For the text-containing cell, return its midpoint in [x, y] coordinate format. 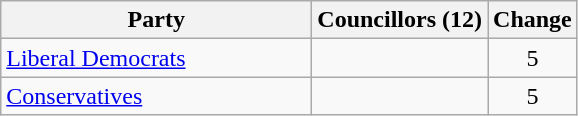
Liberal Democrats [156, 58]
Party [156, 20]
Conservatives [156, 96]
Change [533, 20]
Councillors (12) [400, 20]
